Return (x, y) of the center of cell containing provided text 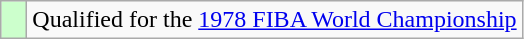
Qualified for the 1978 FIBA World Championship (274, 20)
